Identify which cell holds the provided text, then report its [x, y] central coordinate. 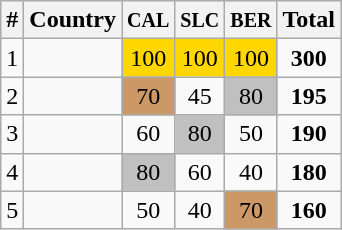
45 [200, 96]
190 [309, 134]
1 [12, 58]
CAL [148, 20]
BER [251, 20]
SLC [200, 20]
195 [309, 96]
180 [309, 172]
5 [12, 210]
2 [12, 96]
# [12, 20]
160 [309, 210]
3 [12, 134]
300 [309, 58]
Country [73, 20]
4 [12, 172]
Total [309, 20]
